From the cell containing the given text, extract its center point as [x, y] coordinate. 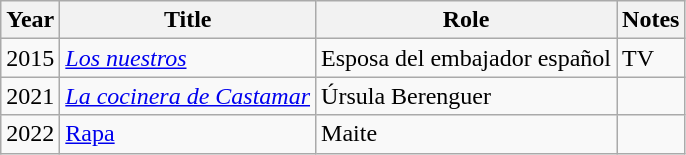
Maite [466, 134]
2022 [30, 134]
Rapa [188, 134]
2015 [30, 58]
Notes [651, 20]
Year [30, 20]
2021 [30, 96]
TV [651, 58]
Los nuestros [188, 58]
Role [466, 20]
Úrsula Berenguer [466, 96]
Title [188, 20]
Esposa del embajador español [466, 58]
La cocinera de Castamar [188, 96]
